From the cell containing the given text, extract its center point as [X, Y] coordinate. 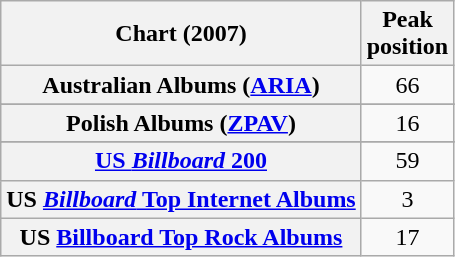
16 [407, 123]
17 [407, 237]
US Billboard Top Internet Albums [181, 199]
Australian Albums (ARIA) [181, 85]
3 [407, 199]
Polish Albums (ZPAV) [181, 123]
Peakposition [407, 34]
US Billboard 200 [181, 161]
Chart (2007) [181, 34]
US Billboard Top Rock Albums [181, 237]
59 [407, 161]
66 [407, 85]
